Return the [x, y] coordinate for the center point of the cell that contains the specified text.  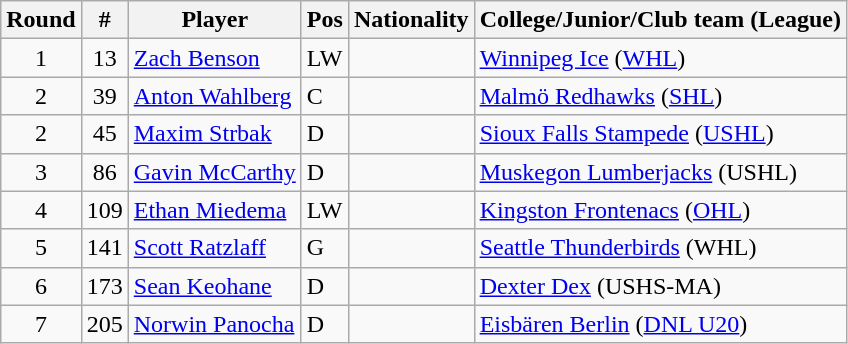
Pos [324, 20]
7 [41, 324]
Kingston Frontenacs (OHL) [660, 210]
Dexter Dex (USHS-MA) [660, 286]
Ethan Miedema [214, 210]
Seattle Thunderbirds (WHL) [660, 248]
G [324, 248]
Norwin Panocha [214, 324]
141 [104, 248]
Winnipeg Ice (WHL) [660, 58]
86 [104, 172]
1 [41, 58]
Zach Benson [214, 58]
6 [41, 286]
39 [104, 96]
5 [41, 248]
205 [104, 324]
Scott Ratzlaff [214, 248]
Gavin McCarthy [214, 172]
Player [214, 20]
Eisbären Berlin (DNL U20) [660, 324]
Sioux Falls Stampede (USHL) [660, 134]
Muskegon Lumberjacks (USHL) [660, 172]
45 [104, 134]
Maxim Strbak [214, 134]
C [324, 96]
# [104, 20]
Round [41, 20]
Malmö Redhawks (SHL) [660, 96]
3 [41, 172]
Sean Keohane [214, 286]
109 [104, 210]
Nationality [411, 20]
13 [104, 58]
College/Junior/Club team (League) [660, 20]
4 [41, 210]
Anton Wahlberg [214, 96]
173 [104, 286]
